Search for the cell housing the specified text and yield its (x, y) center coordinate. 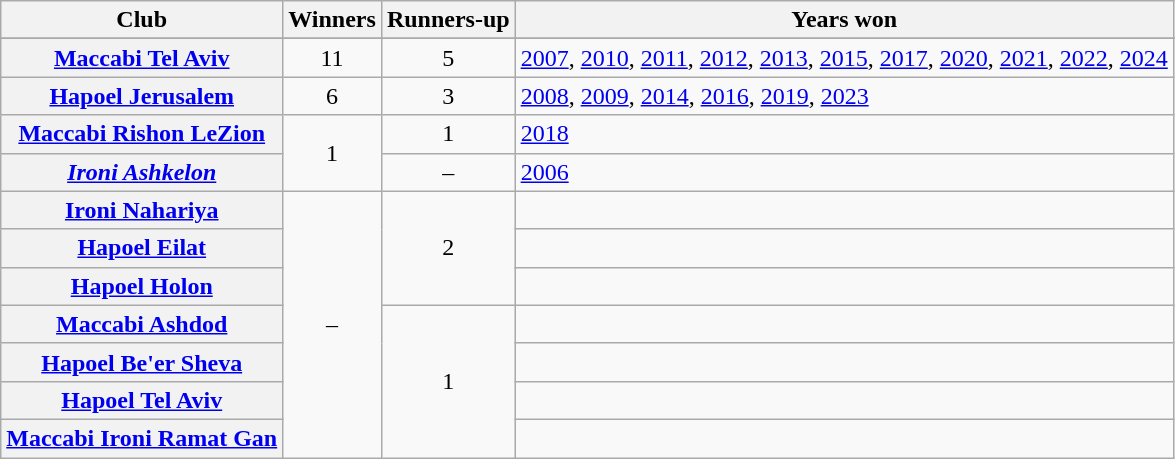
2018 (844, 134)
2007, 2010, 2011, 2012, 2013, 2015, 2017, 2020, 2021, 2022, 2024 (844, 58)
Runners-up (448, 20)
2008, 2009, 2014, 2016, 2019, 2023 (844, 96)
Maccabi Rishon LeZion (142, 134)
Maccabi Ashdod (142, 324)
2 (448, 248)
Maccabi Tel Aviv (142, 58)
2006 (844, 172)
Hapoel Jerusalem (142, 96)
Winners (332, 20)
Ironi Ashkelon (142, 172)
Hapoel Eilat (142, 248)
Hapoel Tel Aviv (142, 400)
3 (448, 96)
Ironi Nahariya (142, 210)
Hapoel Holon (142, 286)
6 (332, 96)
Years won (844, 20)
Club (142, 20)
Hapoel Be'er Sheva (142, 362)
5 (448, 58)
Maccabi Ironi Ramat Gan (142, 438)
11 (332, 58)
